Output the [X, Y] coordinate of the center of the cell containing the given text.  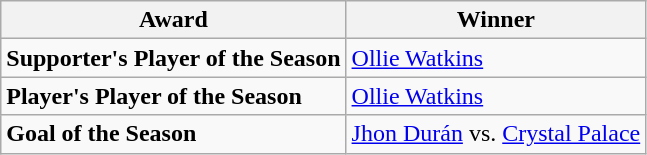
Award [174, 20]
Winner [496, 20]
Player's Player of the Season [174, 96]
Jhon Durán vs. Crystal Palace [496, 134]
Supporter's Player of the Season [174, 58]
Goal of the Season [174, 134]
